Pinpoint the cell where the given text exists, returning its (x, y) midpoint coordinate. 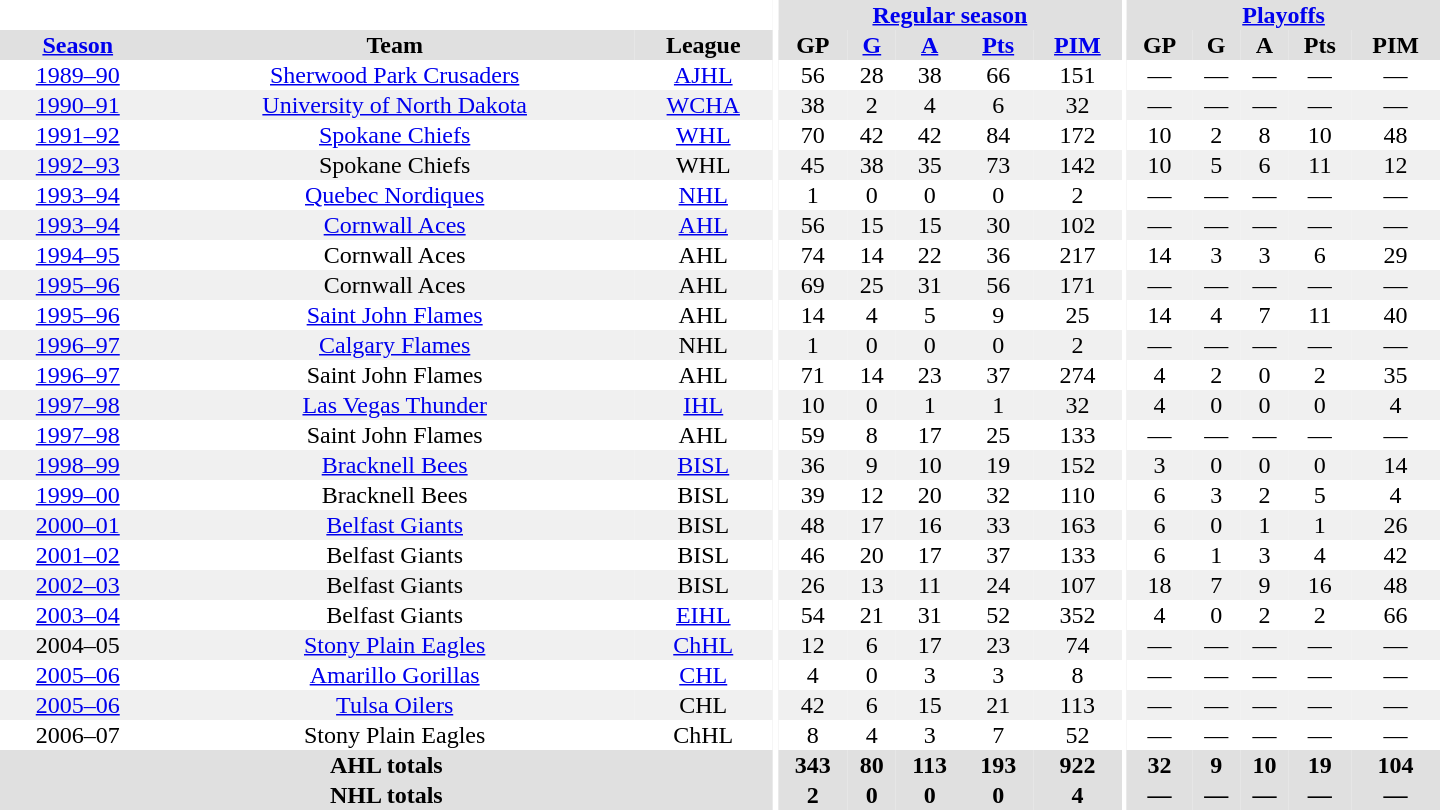
104 (1396, 765)
30 (998, 225)
18 (1160, 585)
217 (1078, 255)
Season (78, 45)
2002–03 (78, 585)
NHL totals (386, 795)
28 (872, 75)
172 (1078, 135)
2006–07 (78, 735)
151 (1078, 75)
152 (1078, 465)
2001–02 (78, 555)
22 (930, 255)
274 (1078, 375)
39 (813, 495)
54 (813, 615)
13 (872, 585)
1990–91 (78, 105)
Tulsa Oilers (395, 705)
24 (998, 585)
WCHA (704, 105)
922 (1078, 765)
110 (1078, 495)
102 (1078, 225)
EIHL (704, 615)
163 (1078, 525)
University of North Dakota (395, 105)
46 (813, 555)
1991–92 (78, 135)
343 (813, 765)
80 (872, 765)
Calgary Flames (395, 345)
1994–95 (78, 255)
59 (813, 435)
Amarillo Gorillas (395, 675)
40 (1396, 315)
142 (1078, 165)
2000–01 (78, 525)
Playoffs (1284, 15)
1992–93 (78, 165)
Las Vegas Thunder (395, 405)
171 (1078, 285)
69 (813, 285)
AJHL (704, 75)
IHL (704, 405)
Regular season (950, 15)
1999–00 (78, 495)
352 (1078, 615)
107 (1078, 585)
29 (1396, 255)
84 (998, 135)
2003–04 (78, 615)
League (704, 45)
45 (813, 165)
2004–05 (78, 645)
1998–99 (78, 465)
Quebec Nordiques (395, 195)
1989–90 (78, 75)
73 (998, 165)
70 (813, 135)
71 (813, 375)
33 (998, 525)
193 (998, 765)
AHL totals (386, 765)
Sherwood Park Crusaders (395, 75)
Team (395, 45)
